Output the (x, y) coordinate of the center of the cell containing the given text.  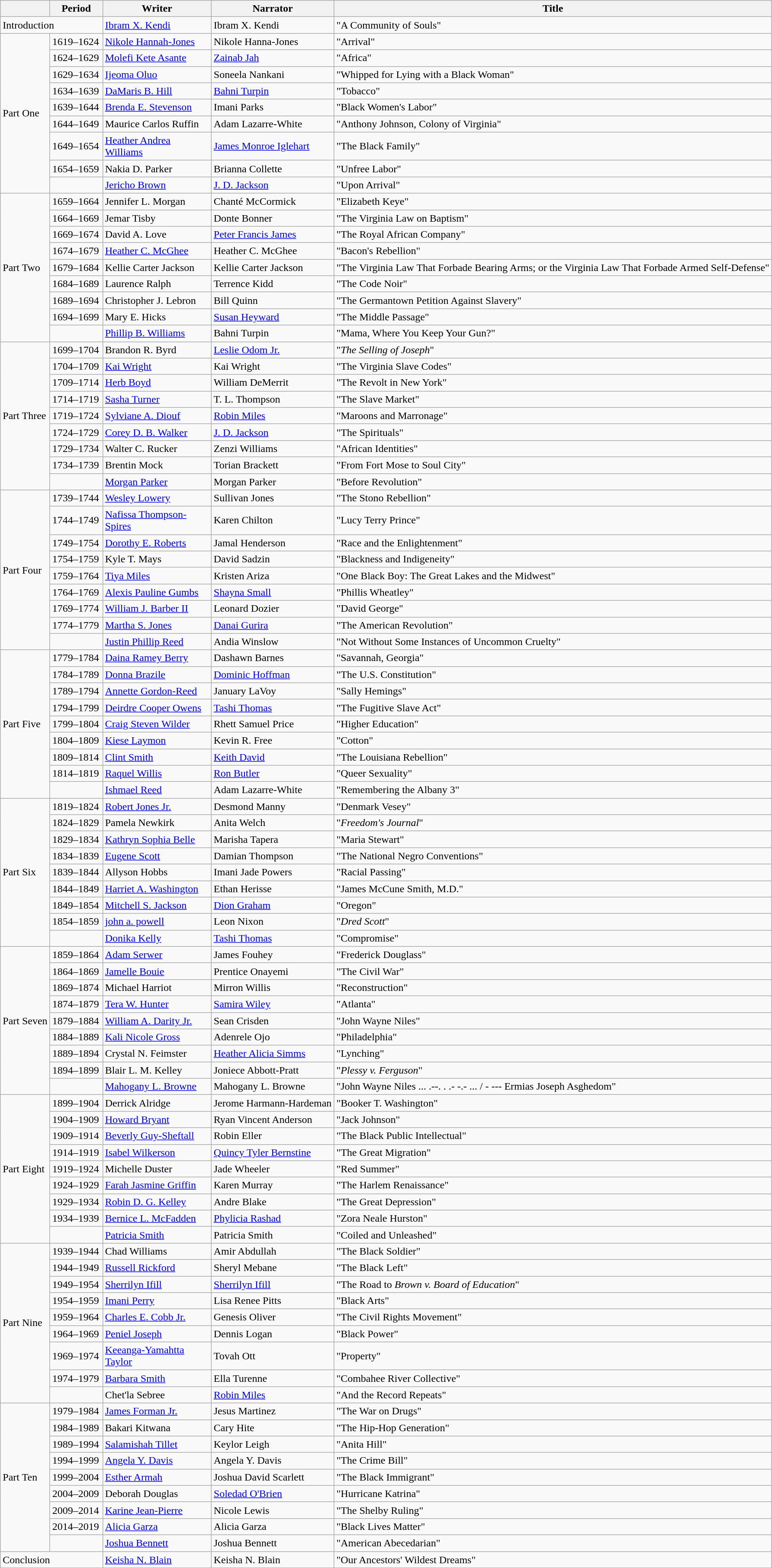
Part Three (25, 416)
1929–1934 (76, 1202)
"The Royal African Company" (553, 235)
"Black Lives Matter" (553, 1526)
"The Harlem Renaissance" (553, 1185)
Jesus Martinez (273, 1411)
"Blackness and Indigeneity" (553, 559)
1814–1819 (76, 774)
Chanté McCormick (273, 201)
Sylviane A. Diouf (157, 416)
Deborah Douglas (157, 1494)
Howard Bryant (157, 1120)
1724–1729 (76, 432)
1854–1859 (76, 922)
William DeMerrit (273, 383)
T. L. Thompson (273, 399)
Nafissa Thompson-Spires (157, 520)
Joshua David Scarlett (273, 1477)
Nicole Lewis (273, 1510)
Lisa Renee Pitts (273, 1301)
1709–1714 (76, 383)
Mary E. Hicks (157, 317)
Brentin Mock (157, 465)
1754–1759 (76, 559)
James Fouhey (273, 955)
Part Six (25, 873)
Kyle T. Mays (157, 559)
"Oregon" (553, 905)
Dion Graham (273, 905)
Sasha Turner (157, 399)
Maurice Carlos Ruffin (157, 124)
Damian Thompson (273, 856)
Jamal Henderson (273, 543)
Alexis Pauline Gumbs (157, 592)
1634–1639 (76, 91)
Marisha Tapera (273, 839)
"Freedom's Journal" (553, 823)
Imani Parks (273, 107)
"From Fort Mose to Soul City" (553, 465)
1969–1974 (76, 1356)
Karine Jean-Pierre (157, 1510)
1779–1784 (76, 658)
"The Great Migration" (553, 1152)
Crystal N. Feimster (157, 1054)
Quincy Tyler Bernstine (273, 1152)
Nikole Hannah-Jones (157, 42)
Sullivan Jones (273, 498)
Chet'la Sebree (157, 1395)
"Zora Neale Hurston" (553, 1218)
Robin D. G. Kelley (157, 1202)
Molefi Kete Asante (157, 58)
1804–1809 (76, 740)
"Whipped for Lying with a Black Woman" (553, 74)
Christopher J. Lebron (157, 300)
Donna Brazile (157, 674)
1844–1849 (76, 889)
1714–1719 (76, 399)
1834–1839 (76, 856)
1819–1824 (76, 807)
"The Black Left" (553, 1268)
James Forman Jr. (157, 1411)
1874–1879 (76, 1004)
"Unfree Labor" (553, 168)
Charles E. Cobb Jr. (157, 1317)
"Red Summer" (553, 1169)
Cary Hite (273, 1428)
"The Virginia Slave Codes" (553, 366)
Allyson Hobbs (157, 872)
"Reconstruction" (553, 987)
"The Shelby Ruling" (553, 1510)
"The Germantown Petition Against Slavery" (553, 300)
Kristen Ariza (273, 576)
Leslie Odom Jr. (273, 350)
1934–1939 (76, 1218)
Ishmael Reed (157, 790)
"Dred Scott" (553, 922)
Danai Gurira (273, 625)
"Coiled and Unleashed" (553, 1235)
"Bacon's Rebellion" (553, 251)
"Jack Johnson" (553, 1120)
"John Wayne Niles ... .--. . .- -.- ... / - --- Ermias Joseph Asghedom" (553, 1087)
1684–1689 (76, 284)
Beverly Guy-Sheftall (157, 1136)
Pamela Newkirk (157, 823)
Part Eight (25, 1169)
Part Seven (25, 1021)
Laurence Ralph (157, 284)
Dorothy E. Roberts (157, 543)
Phylicia Rashad (273, 1218)
Adam Serwer (157, 955)
Shayna Small (273, 592)
"Remembering the Albany 3" (553, 790)
2014–2019 (76, 1526)
"Tobacco" (553, 91)
"The Slave Market" (553, 399)
"The Civil Rights Movement" (553, 1317)
1864–1869 (76, 971)
Eugene Scott (157, 856)
1694–1699 (76, 317)
Russell Rickford (157, 1268)
"The U.S. Constitution" (553, 674)
"Anthony Johnson, Colony of Virginia" (553, 124)
Karen Chilton (273, 520)
1849–1854 (76, 905)
1879–1884 (76, 1020)
Jamelle Bouie (157, 971)
"The Road to Brown v. Board of Education" (553, 1284)
1954–1959 (76, 1301)
Blair L. M. Kelley (157, 1070)
"American Abecedarian" (553, 1543)
1994–1999 (76, 1461)
Peter Francis James (273, 235)
Keeanga-Yamahtta Taylor (157, 1356)
Donika Kelly (157, 938)
"Before Revolution" (553, 482)
1984–1989 (76, 1428)
2009–2014 (76, 1510)
Andia Winslow (273, 642)
"Black Women's Labor" (553, 107)
Chad Williams (157, 1251)
Walter C. Rucker (157, 448)
1944–1949 (76, 1268)
1794–1799 (76, 707)
Amir Abdullah (273, 1251)
"The Middle Passage" (553, 317)
Heather Andrea Williams (157, 146)
"Lynching" (553, 1054)
1629–1634 (76, 74)
"The Hip-Hop Generation" (553, 1428)
1689–1694 (76, 300)
"Arrival" (553, 42)
Martha S. Jones (157, 625)
Justin Phillip Reed (157, 642)
Kiese Laymon (157, 740)
Raquel Willis (157, 774)
Narrator (273, 9)
Sean Crisden (273, 1020)
Donte Bonner (273, 218)
1904–1909 (76, 1120)
1914–1919 (76, 1152)
Bernice L. McFadden (157, 1218)
"The National Negro Conventions" (553, 856)
"One Black Boy: The Great Lakes and the Midwest" (553, 576)
1924–1929 (76, 1185)
Leonard Dozier (273, 609)
Dashawn Barnes (273, 658)
1744–1749 (76, 520)
1809–1814 (76, 757)
Annette Gordon-Reed (157, 691)
"Racial Passing" (553, 872)
"The War on Drugs" (553, 1411)
1999–2004 (76, 1477)
January LaVoy (273, 691)
Isabel Wilkerson (157, 1152)
Kevin R. Free (273, 740)
Brenda E. Stevenson (157, 107)
Tovah Ott (273, 1356)
Nikole Hanna-Jones (273, 42)
"Atlanta" (553, 1004)
Joniece Abbott-Pratt (273, 1070)
Clint Smith (157, 757)
Jade Wheeler (273, 1169)
"Property" (553, 1356)
"The Black Public Intellectual" (553, 1136)
Kali Nicole Gross (157, 1037)
Bill Quinn (273, 300)
1749–1754 (76, 543)
1799–1804 (76, 724)
David A. Love (157, 235)
Period (76, 9)
Brandon R. Byrd (157, 350)
1699–1704 (76, 350)
1704–1709 (76, 366)
Robin Eller (273, 1136)
"Race and the Enlightenment" (553, 543)
1674–1679 (76, 251)
Tiya Miles (157, 576)
"Hurricane Katrina" (553, 1494)
Farah Jasmine Griffin (157, 1185)
"The Virginia Law on Baptism" (553, 218)
William J. Barber II (157, 609)
"David George" (553, 609)
Ron Butler (273, 774)
1899–1904 (76, 1103)
Ryan Vincent Anderson (273, 1120)
"Africa" (553, 58)
Part One (25, 113)
"The Virginia Law That Forbade Bearing Arms; or the Virginia Law That Forbade Armed Self-Defense" (553, 268)
"Higher Education" (553, 724)
Brianna Collette (273, 168)
"Compromise" (553, 938)
1949–1954 (76, 1284)
Susan Heyward (273, 317)
"Phillis Wheatley" (553, 592)
1909–1914 (76, 1136)
"Mama, Where You Keep Your Gun?" (553, 333)
Ethan Herisse (273, 889)
Esther Armah (157, 1477)
William A. Darity Jr. (157, 1020)
Terrence Kidd (273, 284)
1734–1739 (76, 465)
1839–1844 (76, 872)
"The American Revolution" (553, 625)
"Maroons and Marronage" (553, 416)
"Black Power" (553, 1334)
"James McCune Smith, M.D." (553, 889)
Zenzi Williams (273, 448)
Part Nine (25, 1323)
Robert Jones Jr. (157, 807)
Anita Welch (273, 823)
Adenrele Ojo (273, 1037)
"The Civil War" (553, 971)
Title (553, 9)
Nakia D. Parker (157, 168)
Samira Wiley (273, 1004)
1664–1669 (76, 218)
Ella Turenne (273, 1378)
"Frederick Douglass" (553, 955)
1739–1744 (76, 498)
Phillip B. Williams (157, 333)
1869–1874 (76, 987)
Mirron Willis (273, 987)
1769–1774 (76, 609)
"The Selling of Joseph" (553, 350)
"The Stono Rebellion" (553, 498)
"Upon Arrival" (553, 185)
"The Spirituals" (553, 432)
1774–1779 (76, 625)
"Elizabeth Keye" (553, 201)
Prentice Onayemi (273, 971)
Deirdre Cooper Owens (157, 707)
"John Wayne Niles" (553, 1020)
1789–1794 (76, 691)
1659–1664 (76, 201)
1974–1979 (76, 1378)
"The Black Soldier" (553, 1251)
2004–2009 (76, 1494)
1619–1624 (76, 42)
Desmond Manny (273, 807)
"Savannah, Georgia" (553, 658)
Leon Nixon (273, 922)
"African Identities" (553, 448)
1679–1684 (76, 268)
Peniel Joseph (157, 1334)
1644–1649 (76, 124)
"Booker T. Washington" (553, 1103)
Derrick Alridge (157, 1103)
Jericho Brown (157, 185)
1964–1969 (76, 1334)
"The Great Depression" (553, 1202)
Sheryl Mebane (273, 1268)
Part Ten (25, 1477)
Dennis Logan (273, 1334)
1979–1984 (76, 1411)
"Philadelphia" (553, 1037)
"And the Record Repeats" (553, 1395)
"The Louisiana Rebellion" (553, 757)
Dominic Hoffman (273, 674)
"Sally Hemings" (553, 691)
1919–1924 (76, 1169)
"The Black Immigrant" (553, 1477)
1824–1829 (76, 823)
1829–1834 (76, 839)
"The Black Family" (553, 146)
Ijeoma Oluo (157, 74)
Karen Murray (273, 1185)
"Plessy v. Ferguson" (553, 1070)
Part Five (25, 724)
Zainab Jah (273, 58)
1759–1764 (76, 576)
Wesley Lowery (157, 498)
1859–1864 (76, 955)
Harriet A. Washington (157, 889)
1939–1944 (76, 1251)
Soledad O'Brien (273, 1494)
"The Revolt in New York" (553, 383)
"A Community of Souls" (553, 25)
1649–1654 (76, 146)
James Monroe Iglehart (273, 146)
1894–1899 (76, 1070)
Salamishah Tillet (157, 1444)
Herb Boyd (157, 383)
"Anita Hill" (553, 1444)
Bakari Kitwana (157, 1428)
DaMaris B. Hill (157, 91)
Introduction (51, 25)
"Our Ancestors' Wildest Dreams" (553, 1560)
Soneela Nankani (273, 74)
"Combahee River Collective" (553, 1378)
Craig Steven Wilder (157, 724)
Tera W. Hunter (157, 1004)
Heather Alicia Simms (273, 1054)
"Black Arts" (553, 1301)
Daina Ramey Berry (157, 658)
Andre Blake (273, 1202)
1989–1994 (76, 1444)
Conclusion (51, 1560)
Rhett Samuel Price (273, 724)
1884–1889 (76, 1037)
"Maria Stewart" (553, 839)
1784–1789 (76, 674)
1729–1734 (76, 448)
Mitchell S. Jackson (157, 905)
john a. powell (157, 922)
1669–1674 (76, 235)
Genesis Oliver (273, 1317)
Part Four (25, 570)
"The Crime Bill" (553, 1461)
1764–1769 (76, 592)
"Not Without Some Instances of Uncommon Cruelty" (553, 642)
Imani Jade Powers (273, 872)
"Cotton" (553, 740)
Torian Brackett (273, 465)
1719–1724 (76, 416)
Writer (157, 9)
1654–1659 (76, 168)
Michelle Duster (157, 1169)
Michael Harriot (157, 987)
"Queer Sexuality" (553, 774)
"Lucy Terry Prince" (553, 520)
Corey D. B. Walker (157, 432)
Imani Perry (157, 1301)
Keylor Leigh (273, 1444)
Jemar Tisby (157, 218)
1639–1644 (76, 107)
Jennifer L. Morgan (157, 201)
Kathryn Sophia Belle (157, 839)
"The Fugitive Slave Act" (553, 707)
1959–1964 (76, 1317)
"Denmark Vesey" (553, 807)
Keith David (273, 757)
Barbara Smith (157, 1378)
Part Two (25, 268)
Jerome Harmann-Hardeman (273, 1103)
David Sadzin (273, 559)
"The Code Noir" (553, 284)
1889–1894 (76, 1054)
1624–1629 (76, 58)
